Extract the [X, Y] coordinate from the center of the cell holding the provided text.  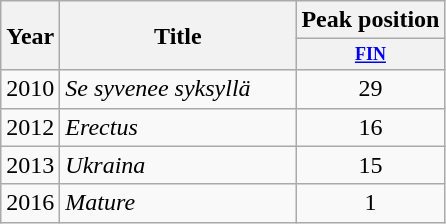
Erectus [178, 127]
2013 [30, 165]
Year [30, 36]
Title [178, 36]
Mature [178, 203]
1 [370, 203]
2016 [30, 203]
2012 [30, 127]
Se syvenee syksyllä [178, 89]
Peak position [370, 20]
16 [370, 127]
Ukraina [178, 165]
FIN [370, 54]
2010 [30, 89]
15 [370, 165]
29 [370, 89]
